Search for the cell housing the specified text and yield its (x, y) center coordinate. 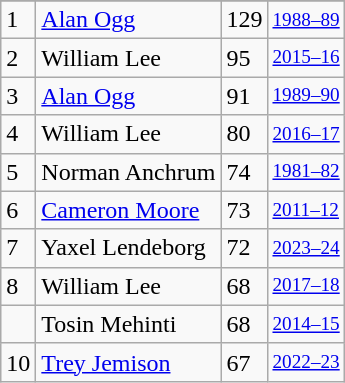
2016–17 (306, 134)
95 (244, 58)
7 (18, 248)
2017–18 (306, 286)
2011–12 (306, 210)
129 (244, 20)
Tosin Mehinti (128, 324)
1981–82 (306, 172)
5 (18, 172)
Norman Anchrum (128, 172)
2014–15 (306, 324)
6 (18, 210)
10 (18, 362)
2023–24 (306, 248)
91 (244, 96)
8 (18, 286)
80 (244, 134)
73 (244, 210)
1988–89 (306, 20)
3 (18, 96)
74 (244, 172)
67 (244, 362)
1989–90 (306, 96)
72 (244, 248)
2 (18, 58)
2022–23 (306, 362)
1 (18, 20)
Trey Jemison (128, 362)
2015–16 (306, 58)
Yaxel Lendeborg (128, 248)
4 (18, 134)
Cameron Moore (128, 210)
